Return (X, Y) of the center of cell containing provided text 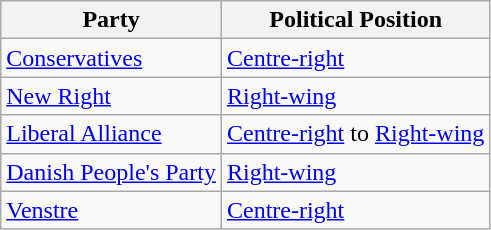
Conservatives (112, 58)
Venstre (112, 210)
Danish People's Party (112, 172)
Political Position (355, 20)
New Right (112, 96)
Centre-right to Right-wing (355, 134)
Party (112, 20)
Liberal Alliance (112, 134)
